Detect which cell encompasses the target text, then output its [x, y] center coordinate. 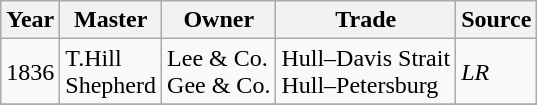
Source [496, 20]
Master [111, 20]
Trade [366, 20]
Lee & Co.Gee & Co. [219, 72]
Hull–Davis StraitHull–Petersburg [366, 72]
Year [30, 20]
1836 [30, 72]
LR [496, 72]
Owner [219, 20]
T.HillShepherd [111, 72]
